Return the [x, y] coordinate for the center point of the cell that contains the specified text.  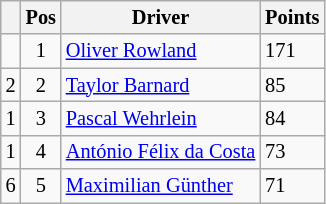
Maximilian Günther [160, 186]
5 [41, 186]
Points [292, 17]
85 [292, 85]
71 [292, 186]
73 [292, 152]
Pos [41, 17]
Oliver Rowland [160, 51]
Pascal Wehrlein [160, 118]
Driver [160, 17]
3 [41, 118]
Taylor Barnard [160, 85]
António Félix da Costa [160, 152]
6 [11, 186]
84 [292, 118]
171 [292, 51]
4 [41, 152]
